Identify which cell holds the provided text, then report its [X, Y] central coordinate. 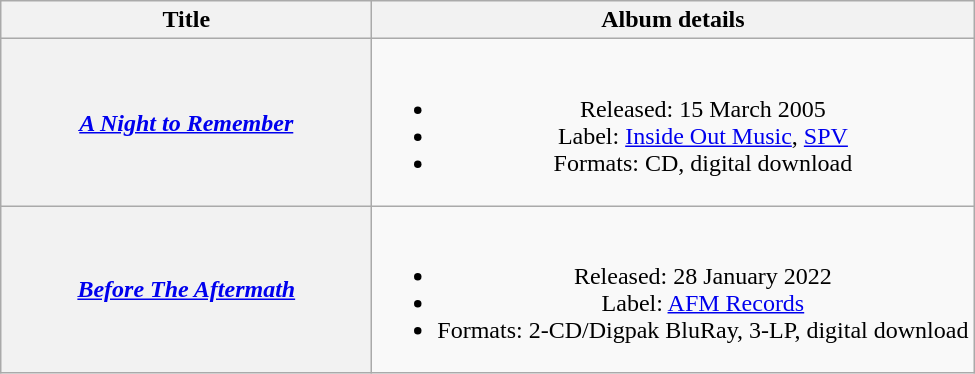
A Night to Remember [186, 122]
Released: 15 March 2005Label: Inside Out Music, SPVFormats: CD, digital download [673, 122]
Album details [673, 20]
Title [186, 20]
Released: 28 January 2022Label: AFM RecordsFormats: 2-CD/Digpak BluRay, 3-LP, digital download [673, 290]
Before The Aftermath [186, 290]
